For the text-containing cell, return its midpoint in (X, Y) coordinate format. 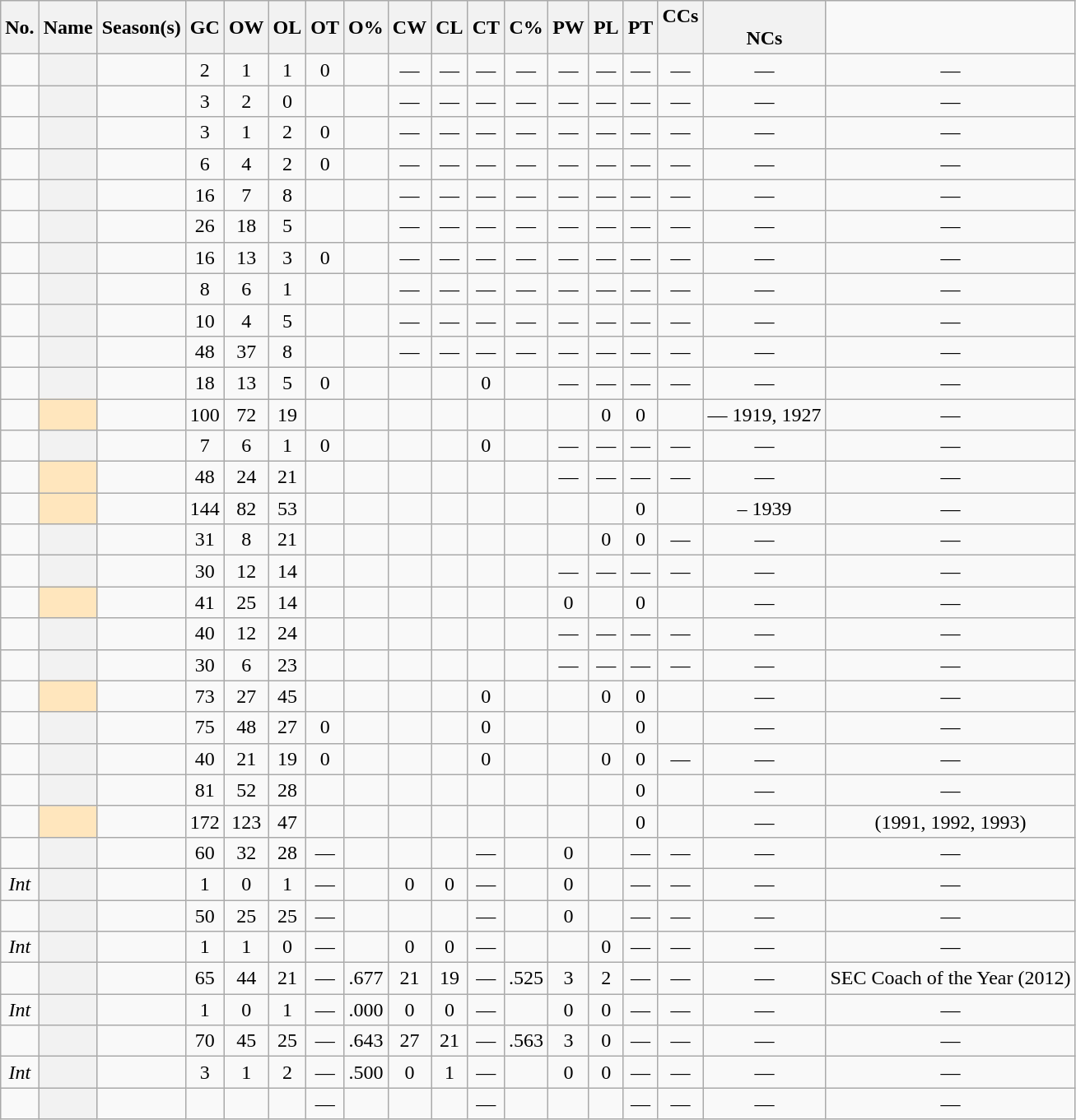
144 (204, 509)
OW (246, 28)
82 (246, 509)
CW (409, 28)
OT (325, 28)
47 (287, 821)
65 (204, 978)
44 (246, 978)
172 (204, 821)
GC (204, 28)
60 (204, 853)
72 (246, 414)
75 (204, 727)
37 (246, 351)
C% (527, 28)
.677 (366, 978)
PL (606, 28)
10 (204, 320)
32 (246, 853)
(1991, 1992, 1993) (950, 821)
.500 (366, 1072)
31 (204, 540)
70 (204, 1041)
.525 (527, 978)
53 (287, 509)
– 1939 (764, 509)
NCs (764, 28)
PW (569, 28)
O% (366, 28)
73 (204, 696)
CT (486, 28)
100 (204, 414)
Name (68, 28)
PT (640, 28)
Season(s) (142, 28)
OL (287, 28)
CCs (680, 28)
.000 (366, 1010)
81 (204, 790)
123 (246, 821)
50 (204, 916)
.563 (527, 1041)
26 (204, 226)
.643 (366, 1041)
CL (449, 28)
23 (287, 665)
52 (246, 790)
SEC Coach of the Year (2012) (950, 978)
41 (204, 602)
No. (20, 28)
— 1919, 1927 (764, 414)
